Search for the cell housing the specified text and yield its (x, y) center coordinate. 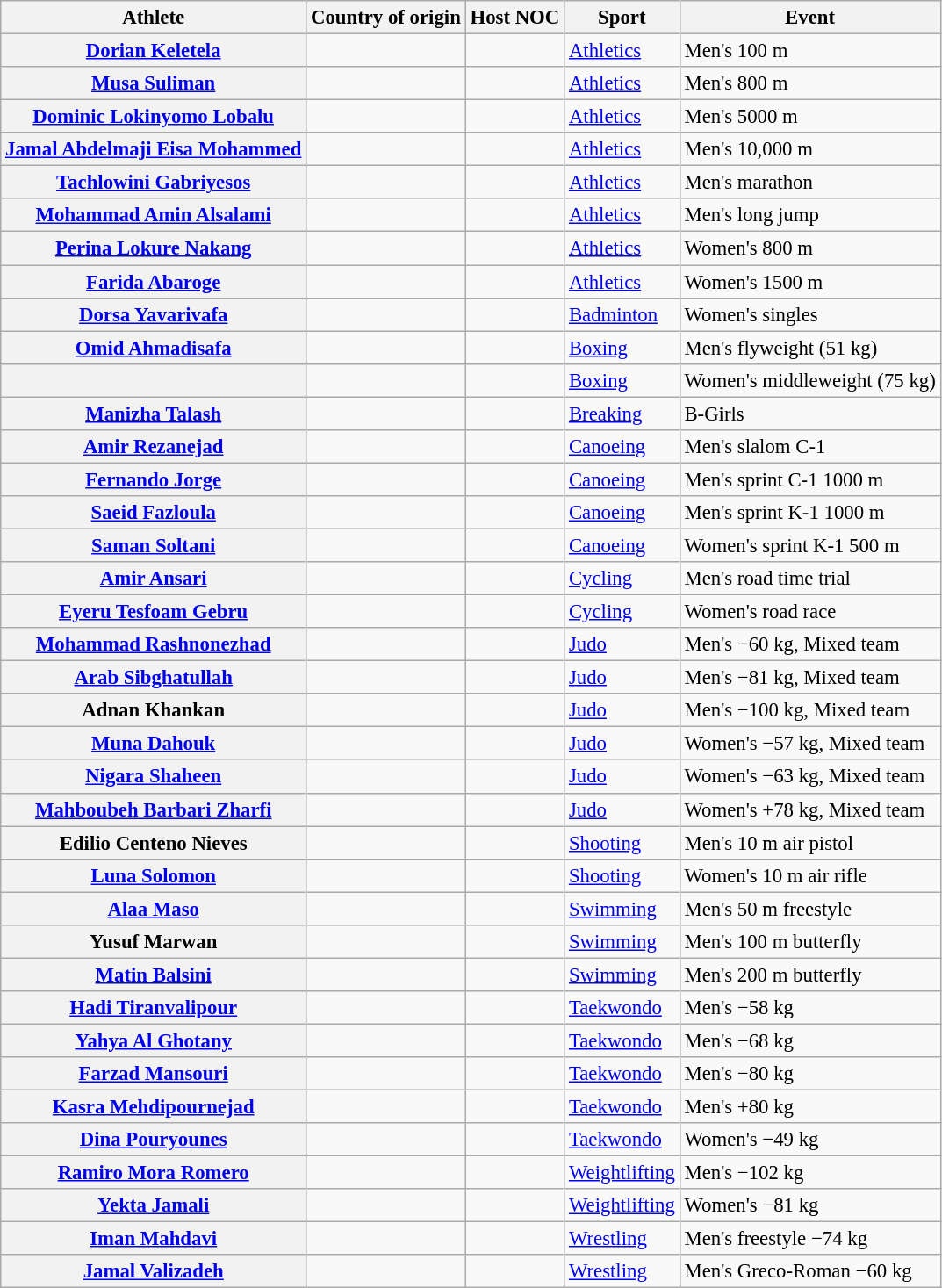
Men's −81 kg, Mixed team (809, 678)
Dorian Keletela (154, 51)
Women's 1500 m (809, 282)
Manizha Talash (154, 414)
Saman Soltani (154, 545)
Mahboubeh Barbari Zharfi (154, 809)
Men's flyweight (51 kg) (809, 348)
Mohammad Amin Alsalami (154, 215)
Breaking (622, 414)
Tachlowini Gabriyesos (154, 183)
Women's singles (809, 314)
Saeid Fazloula (154, 513)
Women's 10 m air rifle (809, 875)
Country of origin (386, 18)
Men's sprint C-1 1000 m (809, 479)
Event (809, 18)
Dorsa Yavarivafa (154, 314)
Amir Rezanejad (154, 447)
Men's sprint K-1 1000 m (809, 513)
Yusuf Marwan (154, 942)
Men's 50 m freestyle (809, 909)
Men's −100 kg, Mixed team (809, 710)
Farida Abaroge (154, 282)
Men's −58 kg (809, 1008)
Men's long jump (809, 215)
Ramiro Mora Romero (154, 1173)
Eyeru Tesfoam Gebru (154, 612)
Men's −102 kg (809, 1173)
Men's −68 kg (809, 1040)
Men's 800 m (809, 83)
Edilio Centeno Nieves (154, 843)
Wrestling (622, 1239)
Men's +80 kg (809, 1107)
Dina Pouryounes (154, 1140)
Women's sprint K-1 500 m (809, 545)
Muna Dahouk (154, 744)
B-Girls (809, 414)
Men's 200 m butterfly (809, 975)
Hadi Tiranvalipour (154, 1008)
Women's −57 kg, Mixed team (809, 744)
Musa Suliman (154, 83)
Luna Solomon (154, 875)
Nigara Shaheen (154, 777)
Host NOC (514, 18)
Mohammad Rashnonezhad (154, 644)
Men's 100 m (809, 51)
Yahya Al Ghotany (154, 1040)
Women's −81 kg (809, 1205)
Men's slalom C-1 (809, 447)
Sport (622, 18)
Farzad Mansouri (154, 1074)
Women's middleweight (75 kg) (809, 380)
Jamal Abdelmaji Eisa Mohammed (154, 149)
Women's −49 kg (809, 1140)
Men's −80 kg (809, 1074)
Athlete (154, 18)
Kasra Mehdipournejad (154, 1107)
Men's 10,000 m (809, 149)
Women's 800 m (809, 248)
Arab Sibghatullah (154, 678)
Men's 100 m butterfly (809, 942)
Men's freestyle −74 kg (809, 1239)
Badminton (622, 314)
Women's −63 kg, Mixed team (809, 777)
Matin Balsini (154, 975)
Omid Ahmadisafa (154, 348)
Yekta Jamali (154, 1205)
Men's road time trial (809, 579)
Women's road race (809, 612)
Adnan Khankan (154, 710)
Iman Mahdavi (154, 1239)
Men's 5000 m (809, 117)
Men's −60 kg, Mixed team (809, 644)
Men's 10 m air pistol (809, 843)
Men's marathon (809, 183)
Perina Lokure Nakang (154, 248)
Dominic Lokinyomo Lobalu (154, 117)
Amir Ansari (154, 579)
Fernando Jorge (154, 479)
Women's +78 kg, Mixed team (809, 809)
Alaa Maso (154, 909)
